Return the [X, Y] coordinate for the center point of the cell that contains the specified text.  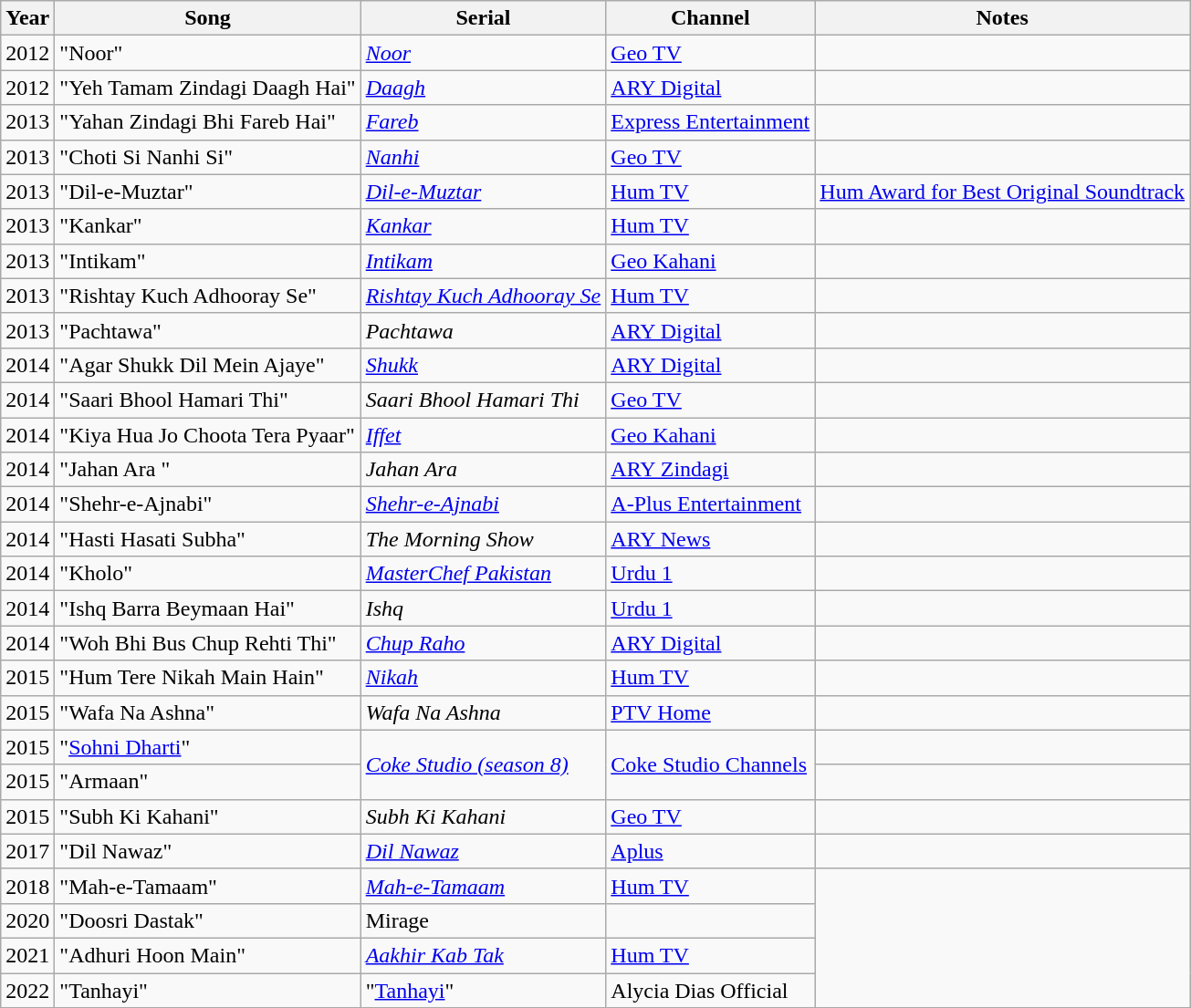
"Kankar" [208, 226]
Notes [1002, 18]
Year [27, 18]
"Hasti Hasati Subha" [208, 539]
Shukk [484, 365]
Jahan Ara [484, 470]
Aplus [710, 851]
Mirage [484, 920]
MasterChef Pakistan [484, 574]
"Dil-e-Muztar" [208, 192]
"Yahan Zindagi Bhi Fareb Hai" [208, 122]
Alycia Dias Official [710, 990]
"Jahan Ara " [208, 470]
"Woh Bhi Bus Chup Rehti Thi" [208, 643]
"Hum Tere Nikah Main Hain" [208, 678]
"Sohni Dharti" [208, 747]
Fareb [484, 122]
PTV Home [710, 712]
Daagh [484, 88]
ARY News [710, 539]
The Morning Show [484, 539]
"Adhuri Hoon Main" [208, 955]
"Subh Ki Kahani" [208, 816]
2020 [27, 920]
Dil-e-Muztar [484, 192]
Song [208, 18]
2021 [27, 955]
"Armaan" [208, 782]
"Kiya Hua Jo Choota Tera Pyaar" [208, 435]
"Kholo" [208, 574]
2017 [27, 851]
Saari Bhool Hamari Thi [484, 400]
Mah-e-Tamaam [484, 886]
"Intikam" [208, 261]
Iffet [484, 435]
"Noor" [208, 53]
"Dil Nawaz" [208, 851]
"Wafa Na Ashna" [208, 712]
"Rishtay Kuch Adhooray Se" [208, 296]
2022 [27, 990]
"Agar Shukk Dil Mein Ajaye" [208, 365]
Serial [484, 18]
"Choti Si Nanhi Si" [208, 157]
"Pachtawa" [208, 330]
Channel [710, 18]
Pachtawa [484, 330]
2018 [27, 886]
Kankar [484, 226]
Rishtay Kuch Adhooray Se [484, 296]
Subh Ki Kahani [484, 816]
"Ishq Barra Beymaan Hai" [208, 608]
"Shehr-e-Ajnabi" [208, 504]
Noor [484, 53]
Coke Studio (season 8) [484, 764]
Hum Award for Best Original Soundtrack [1002, 192]
Aakhir Kab Tak [484, 955]
Coke Studio Channels [710, 764]
Intikam [484, 261]
Nikah [484, 678]
"Yeh Tamam Zindagi Daagh Hai" [208, 88]
Nanhi [484, 157]
Ishq [484, 608]
"Mah-e-Tamaam" [208, 886]
"Doosri Dastak" [208, 920]
Express Entertainment [710, 122]
"Saari Bhool Hamari Thi" [208, 400]
ARY Zindagi [710, 470]
Dil Nawaz [484, 851]
A-Plus Entertainment [710, 504]
Chup Raho [484, 643]
Wafa Na Ashna [484, 712]
Shehr-e-Ajnabi [484, 504]
